Capture the cell that displays the provided text and extract its [X, Y] central coordinate. 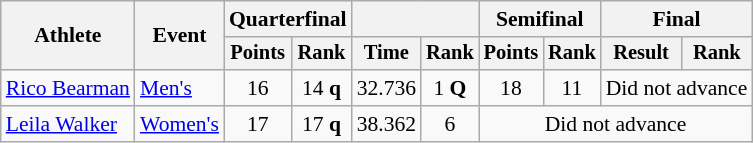
1 Q [450, 88]
Final [677, 19]
Men's [180, 88]
32.736 [386, 88]
Leila Walker [68, 124]
11 [572, 88]
Time [386, 54]
Event [180, 36]
17 [258, 124]
Rico Bearman [68, 88]
38.362 [386, 124]
14 q [321, 88]
Semifinal [540, 19]
Women's [180, 124]
Athlete [68, 36]
18 [511, 88]
16 [258, 88]
Quarterfinal [288, 19]
17 q [321, 124]
6 [450, 124]
Result [642, 54]
